Capture the cell that displays the provided text and extract its [x, y] central coordinate. 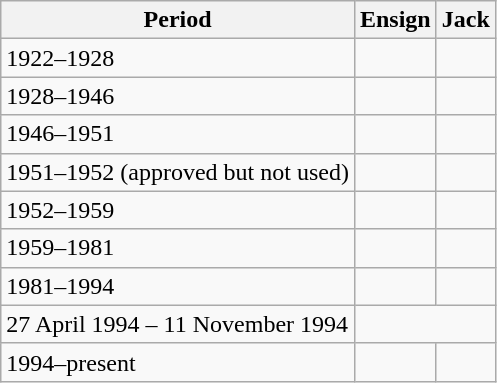
1959–1981 [178, 248]
Jack [466, 20]
1951–1952 (approved but not used) [178, 172]
27 April 1994 – 11 November 1994 [178, 324]
Ensign [395, 20]
1922–1928 [178, 58]
1994–present [178, 362]
Period [178, 20]
1952–1959 [178, 210]
1981–1994 [178, 286]
1928–1946 [178, 96]
1946–1951 [178, 134]
